Extract the [x, y] coordinate from the center of the cell holding the provided text.  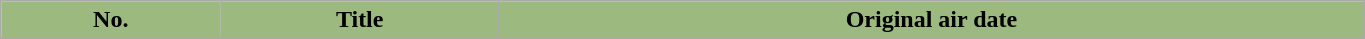
Title [360, 20]
Original air date [932, 20]
No. [111, 20]
